From the cell containing the given text, extract its center point as [X, Y] coordinate. 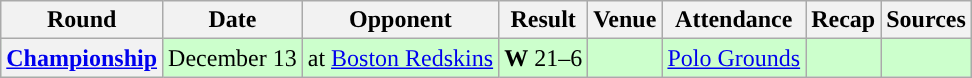
Venue [625, 20]
Polo Grounds [734, 58]
Result [544, 20]
Attendance [734, 20]
Championship [82, 58]
Opponent [400, 20]
W 21–6 [544, 58]
Sources [926, 20]
Round [82, 20]
Recap [844, 20]
December 13 [233, 58]
at Boston Redskins [400, 58]
Date [233, 20]
